Return [X, Y] of the center of cell containing provided text 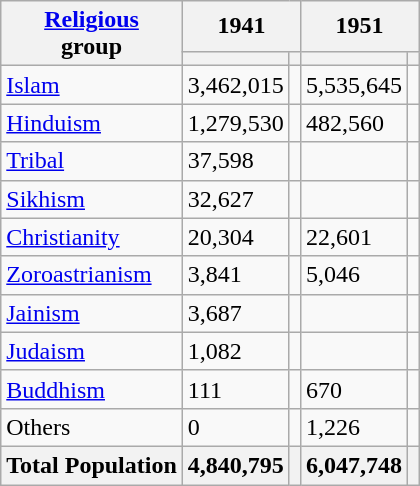
4,840,795 [236, 465]
22,601 [354, 237]
Buddhism [92, 389]
32,627 [236, 199]
0 [236, 427]
3,841 [236, 275]
5,046 [354, 275]
Religiousgroup [92, 34]
5,535,645 [354, 85]
Islam [92, 85]
3,687 [236, 313]
Sikhism [92, 199]
111 [236, 389]
3,462,015 [236, 85]
1,226 [354, 427]
1941 [241, 26]
Tribal [92, 161]
Total Population [92, 465]
Jainism [92, 313]
Others [92, 427]
Hinduism [92, 123]
Judaism [92, 351]
1,082 [236, 351]
Christianity [92, 237]
1951 [359, 26]
37,598 [236, 161]
1,279,530 [236, 123]
Zoroastrianism [92, 275]
6,047,748 [354, 465]
482,560 [354, 123]
20,304 [236, 237]
670 [354, 389]
